Return the (x, y) coordinate for the center point of the cell that contains the specified text.  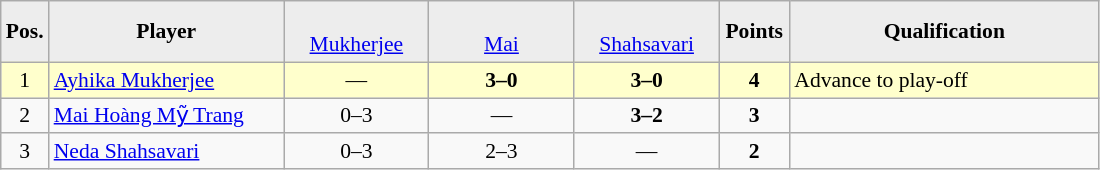
Mukherjee (356, 32)
Qualification (944, 32)
Mai Hoàng Mỹ Trang (166, 116)
Points (754, 32)
4 (754, 80)
Shahsavari (646, 32)
3–2 (646, 116)
Ayhika Mukherjee (166, 80)
1 (25, 80)
Mai (502, 32)
Pos. (25, 32)
2–3 (502, 152)
Player (166, 32)
Neda Shahsavari (166, 152)
Advance to play-off (944, 80)
